Detect which cell encompasses the target text, then output its [x, y] center coordinate. 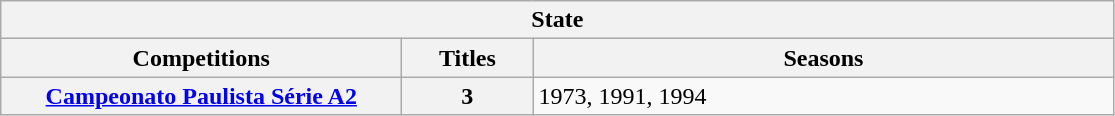
Competitions [202, 58]
Titles [468, 58]
1973, 1991, 1994 [824, 96]
Campeonato Paulista Série A2 [202, 96]
State [558, 20]
Seasons [824, 58]
3 [468, 96]
